Identify which cell holds the provided text, then report its (X, Y) central coordinate. 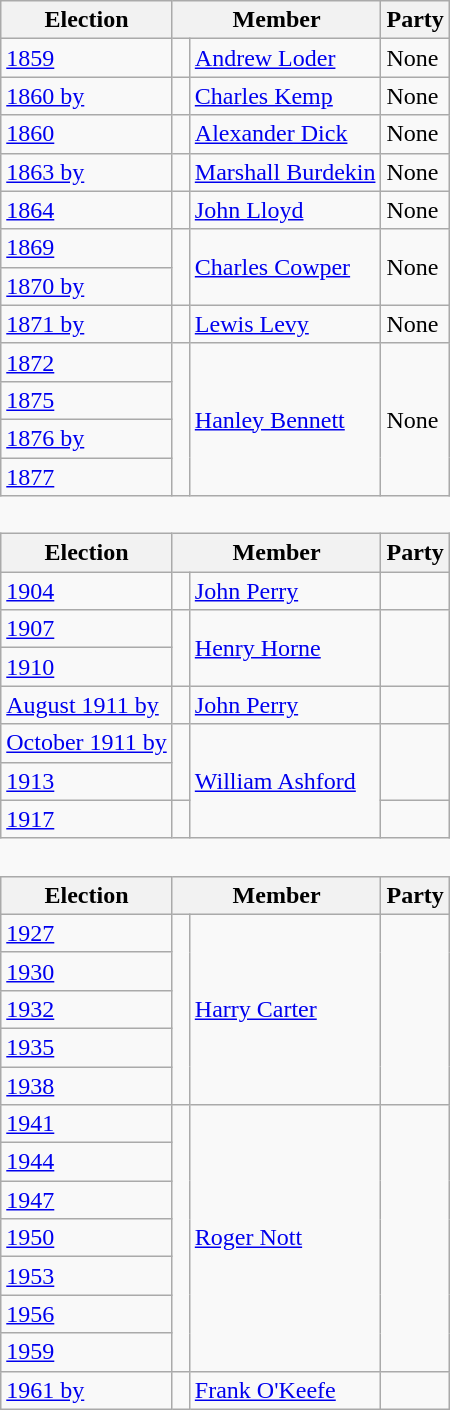
1910 (86, 667)
1875 (86, 400)
1959 (86, 1352)
1864 (86, 210)
Harry Carter (285, 1009)
John Lloyd (285, 210)
1863 by (86, 172)
Frank O'Keefe (285, 1390)
1859 (86, 58)
1956 (86, 1314)
1876 by (86, 438)
Charles Kemp (285, 96)
1871 by (86, 324)
Marshall Burdekin (285, 172)
1947 (86, 1200)
1870 by (86, 286)
1872 (86, 362)
October 1911 by (86, 743)
1935 (86, 1047)
1930 (86, 971)
1938 (86, 1085)
1869 (86, 248)
1950 (86, 1238)
1944 (86, 1162)
1904 (86, 591)
Alexander Dick (285, 134)
Andrew Loder (285, 58)
1927 (86, 933)
1877 (86, 477)
1860 by (86, 96)
Lewis Levy (285, 324)
Charles Cowper (285, 267)
1860 (86, 134)
Henry Horne (285, 648)
Hanley Bennett (285, 419)
Roger Nott (285, 1238)
1932 (86, 1009)
1961 by (86, 1390)
William Ashford (285, 781)
1953 (86, 1276)
1917 (86, 819)
1941 (86, 1124)
1913 (86, 781)
August 1911 by (86, 705)
1907 (86, 629)
